Capture the cell that displays the provided text and extract its [X, Y] central coordinate. 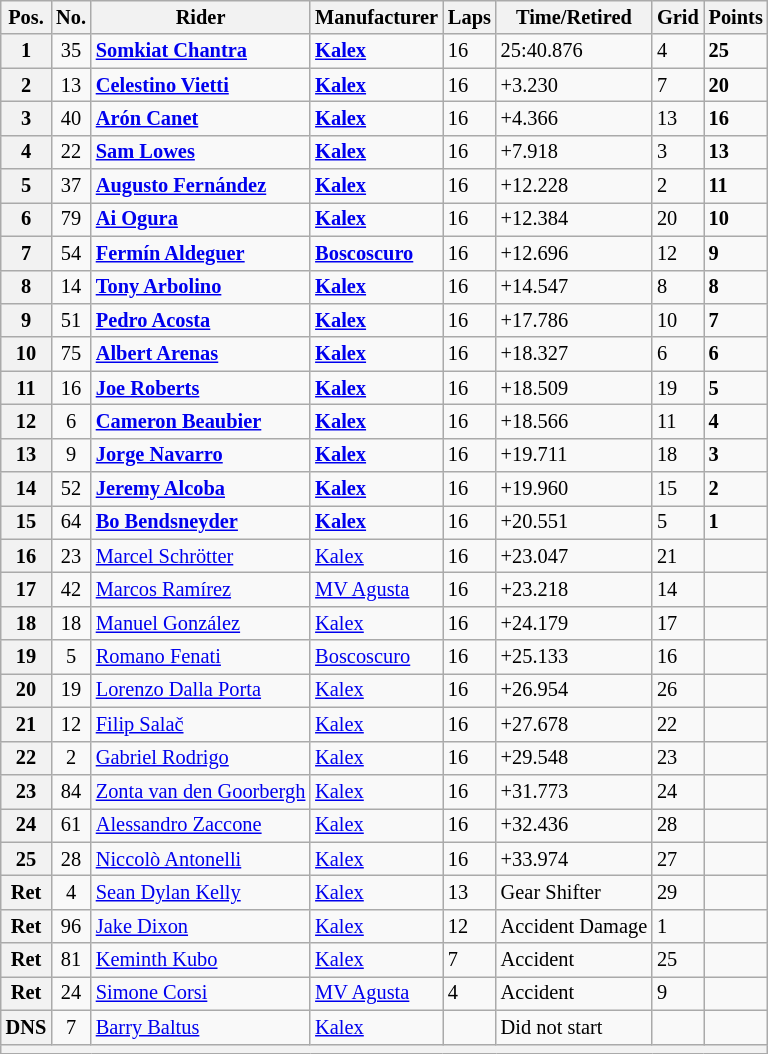
+17.786 [574, 320]
84 [71, 791]
Keminth Kubo [200, 960]
54 [71, 253]
81 [71, 960]
+26.954 [574, 690]
Gabriel Rodrigo [200, 758]
Lorenzo Dalla Porta [200, 690]
Ai Ogura [200, 219]
Marcel Schrötter [200, 556]
Points [736, 17]
40 [71, 118]
96 [71, 926]
37 [71, 186]
+3.230 [574, 85]
Gear Shifter [574, 892]
+4.366 [574, 118]
79 [71, 219]
+27.678 [574, 724]
42 [71, 589]
Sam Lowes [200, 152]
+19.711 [574, 455]
Celestino Vietti [200, 85]
+18.327 [574, 354]
+12.696 [574, 253]
35 [71, 51]
Sean Dylan Kelly [200, 892]
Rider [200, 17]
Marcos Ramírez [200, 589]
+20.551 [574, 522]
Manuel González [200, 623]
+23.047 [574, 556]
29 [678, 892]
Zonta van den Goorbergh [200, 791]
Laps [470, 17]
Albert Arenas [200, 354]
75 [71, 354]
Barry Baltus [200, 1027]
Accident Damage [574, 926]
61 [71, 825]
+24.179 [574, 623]
Time/Retired [574, 17]
64 [71, 522]
Arón Canet [200, 118]
+12.384 [574, 219]
+33.974 [574, 859]
+19.960 [574, 489]
+32.436 [574, 825]
Jake Dixon [200, 926]
Cameron Beaubier [200, 421]
+14.547 [574, 287]
Did not start [574, 1027]
Alessandro Zaccone [200, 825]
52 [71, 489]
+23.218 [574, 589]
Simone Corsi [200, 993]
51 [71, 320]
27 [678, 859]
Grid [678, 17]
Tony Arbolino [200, 287]
+18.509 [574, 388]
Fermín Aldeguer [200, 253]
Jorge Navarro [200, 455]
+12.228 [574, 186]
Niccolò Antonelli [200, 859]
26 [678, 690]
Somkiat Chantra [200, 51]
+7.918 [574, 152]
+18.566 [574, 421]
Manufacturer [376, 17]
Pedro Acosta [200, 320]
No. [71, 17]
Joe Roberts [200, 388]
+29.548 [574, 758]
+25.133 [574, 657]
+31.773 [574, 791]
Augusto Fernández [200, 186]
Romano Fenati [200, 657]
Pos. [26, 17]
Bo Bendsneyder [200, 522]
Filip Salač [200, 724]
DNS [26, 1027]
Jeremy Alcoba [200, 489]
25:40.876 [574, 51]
